Pinpoint the cell where the given text exists, returning its [x, y] midpoint coordinate. 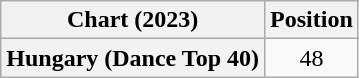
48 [312, 58]
Position [312, 20]
Hungary (Dance Top 40) [133, 58]
Chart (2023) [133, 20]
